Search for the cell housing the specified text and yield its [X, Y] center coordinate. 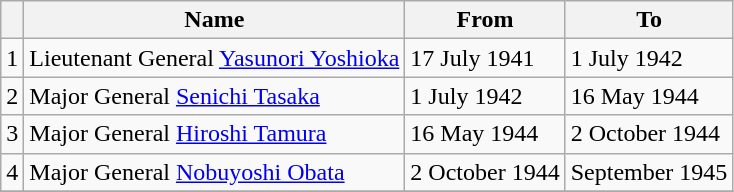
From [485, 20]
1 [12, 58]
Lieutenant General Yasunori Yoshioka [214, 58]
To [649, 20]
Major General Nobuyoshi Obata [214, 172]
Major General Senichi Tasaka [214, 96]
4 [12, 172]
September 1945 [649, 172]
Major General Hiroshi Tamura [214, 134]
2 [12, 96]
17 July 1941 [485, 58]
3 [12, 134]
Name [214, 20]
